Locate the cell with the specified text and output its (X, Y) center coordinate. 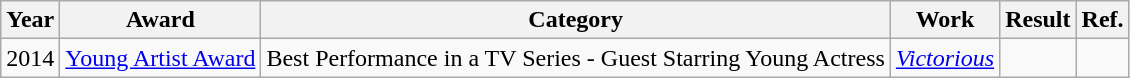
Young Artist Award (160, 58)
Work (944, 20)
Result (1038, 20)
Category (576, 20)
Best Performance in a TV Series - Guest Starring Young Actress (576, 58)
2014 (30, 58)
Ref. (1102, 20)
Year (30, 20)
Award (160, 20)
Victorious (944, 58)
